Find where the given text appears and provide that cell's center as (X, Y) coordinate. 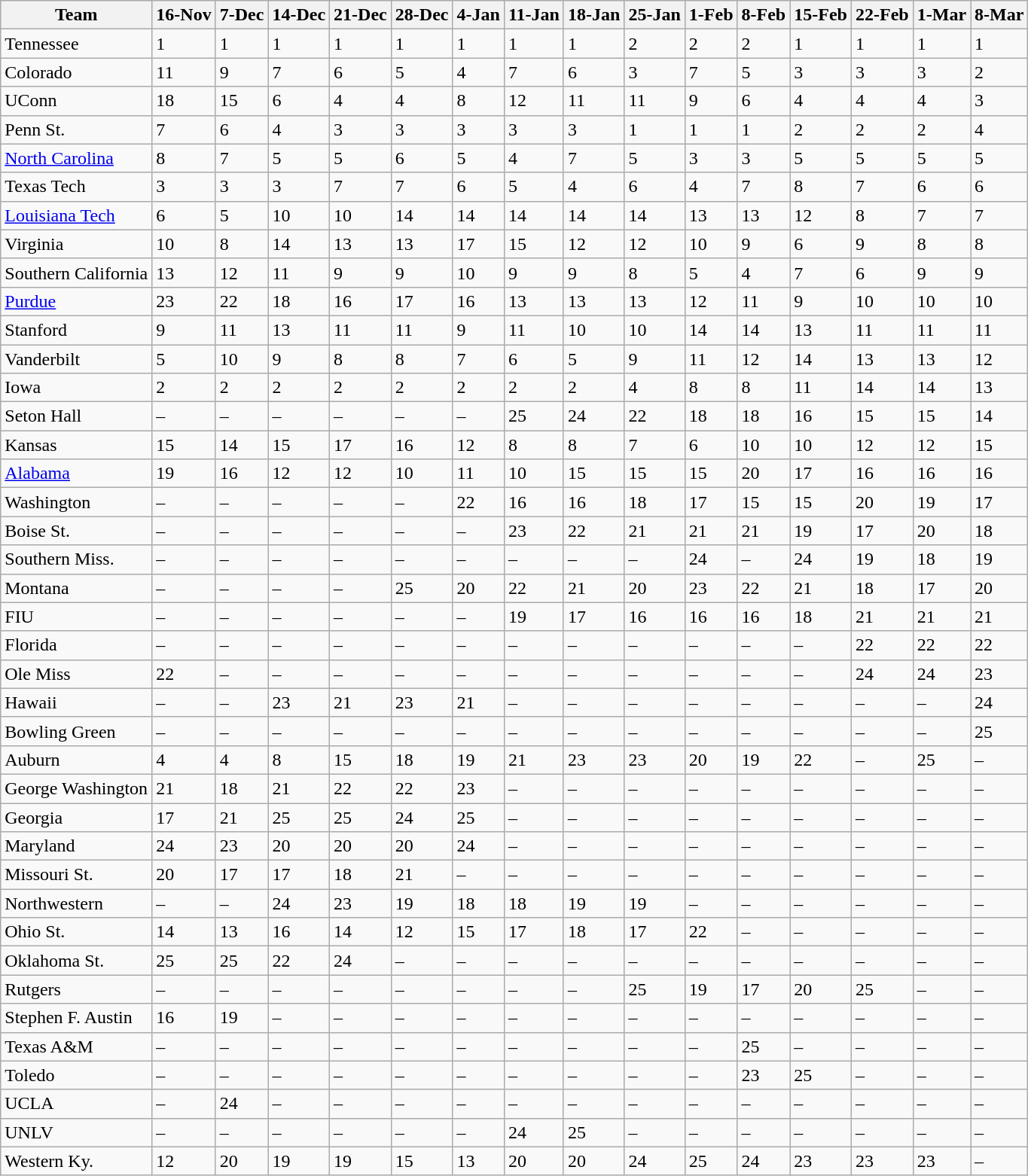
Kansas (77, 445)
1-Feb (711, 15)
Hawaii (77, 702)
4-Jan (478, 15)
14-Dec (299, 15)
Texas Tech (77, 187)
Maryland (77, 846)
8-Mar (999, 15)
18-Jan (593, 15)
Ole Miss (77, 674)
Texas A&M (77, 1047)
Toledo (77, 1075)
Auburn (77, 760)
Team (77, 15)
Alabama (77, 474)
Purdue (77, 301)
22-Feb (882, 15)
21-Dec (361, 15)
Florida (77, 645)
8-Feb (764, 15)
Boise St. (77, 531)
Southern California (77, 273)
Rutgers (77, 989)
Iowa (77, 388)
Tennessee (77, 44)
Western Ky. (77, 1161)
UCLA (77, 1104)
North Carolina (77, 158)
Montana (77, 588)
Virginia (77, 244)
Ohio St. (77, 932)
28-Dec (422, 15)
Washington (77, 502)
George Washington (77, 788)
Seton Hall (77, 416)
Georgia (77, 817)
Penn St. (77, 129)
16-Nov (184, 15)
Oklahoma St. (77, 961)
Southern Miss. (77, 559)
11-Jan (533, 15)
Northwestern (77, 903)
7-Dec (242, 15)
Missouri St. (77, 875)
FIU (77, 617)
1-Mar (941, 15)
15-Feb (821, 15)
Stephen F. Austin (77, 1018)
25-Jan (654, 15)
Louisiana Tech (77, 215)
UConn (77, 101)
Colorado (77, 72)
UNLV (77, 1132)
Bowling Green (77, 731)
Stanford (77, 330)
Vanderbilt (77, 359)
